Locate the cell with the specified text and output its (X, Y) center coordinate. 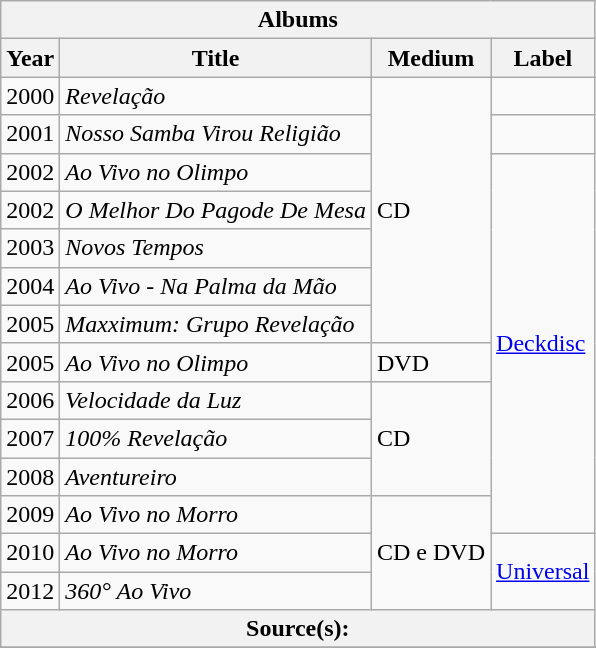
Aventureiro (216, 477)
2012 (30, 591)
Maxximum: Grupo Revelação (216, 324)
360° Ao Vivo (216, 591)
2006 (30, 400)
Universal (543, 572)
Year (30, 58)
Nosso Samba Virou Religião (216, 134)
2008 (30, 477)
Velocidade da Luz (216, 400)
DVD (430, 362)
Medium (430, 58)
Revelação (216, 96)
Label (543, 58)
Albums (298, 20)
2001 (30, 134)
Deckdisc (543, 344)
2003 (30, 248)
100% Revelação (216, 438)
2004 (30, 286)
Title (216, 58)
CD e DVD (430, 553)
2009 (30, 515)
Novos Tempos (216, 248)
Source(s): (298, 629)
O Melhor Do Pagode De Mesa (216, 210)
2010 (30, 553)
2007 (30, 438)
Ao Vivo - Na Palma da Mão (216, 286)
2000 (30, 96)
